Identify which cell holds the provided text, then report its [X, Y] central coordinate. 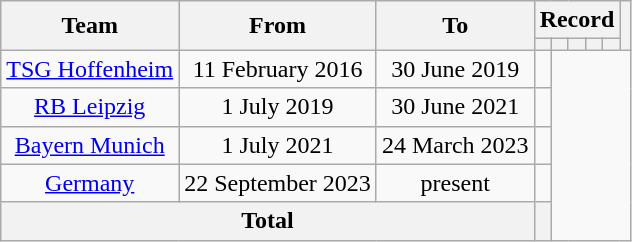
1 July 2019 [278, 107]
11 February 2016 [278, 69]
Germany [90, 183]
22 September 2023 [278, 183]
TSG Hoffenheim [90, 69]
24 March 2023 [455, 145]
present [455, 183]
From [278, 26]
RB Leipzig [90, 107]
Bayern Munich [90, 145]
Team [90, 26]
Record [577, 20]
30 June 2019 [455, 69]
1 July 2021 [278, 145]
To [455, 26]
Total [268, 221]
30 June 2021 [455, 107]
